For the text-containing cell, return its midpoint in (X, Y) coordinate format. 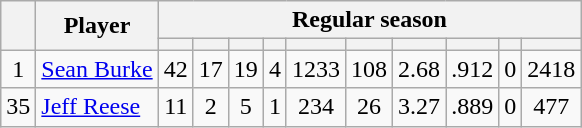
26 (368, 107)
Sean Burke (97, 69)
5 (246, 107)
1233 (316, 69)
35 (18, 107)
.912 (472, 69)
2.68 (420, 69)
.889 (472, 107)
11 (176, 107)
Jeff Reese (97, 107)
17 (210, 69)
Player (97, 26)
2 (210, 107)
4 (274, 69)
2418 (552, 69)
19 (246, 69)
234 (316, 107)
3.27 (420, 107)
42 (176, 69)
108 (368, 69)
Regular season (370, 20)
477 (552, 107)
